Search for the cell housing the specified text and yield its [x, y] center coordinate. 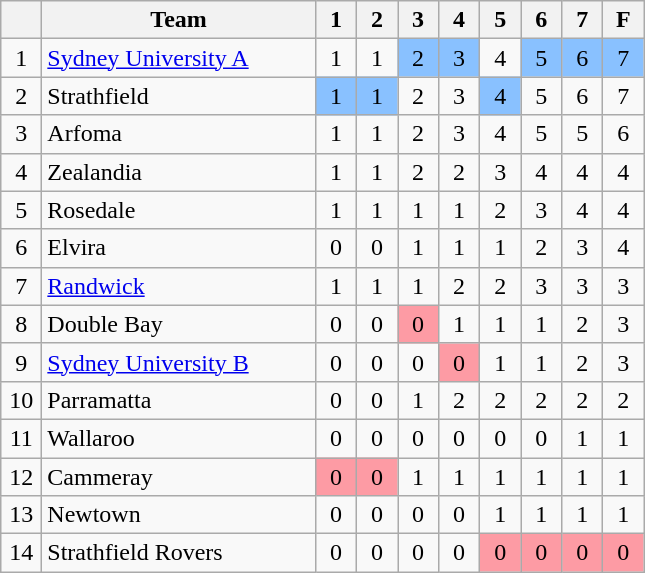
11 [22, 438]
Rosedale [179, 210]
14 [22, 553]
Wallaroo [179, 438]
Parramatta [179, 400]
Strathfield Rovers [179, 553]
Arfoma [179, 134]
12 [22, 477]
8 [22, 324]
Cammeray [179, 477]
10 [22, 400]
Double Bay [179, 324]
F [624, 20]
13 [22, 515]
Strathfield [179, 96]
Zealandia [179, 172]
Elvira [179, 248]
Randwick [179, 286]
Sydney University B [179, 362]
Sydney University A [179, 58]
Newtown [179, 515]
Team [179, 20]
9 [22, 362]
